Return the [x, y] coordinate for the center point of the cell that contains the specified text.  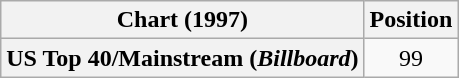
Position [411, 20]
US Top 40/Mainstream (Billboard) [182, 58]
Chart (1997) [182, 20]
99 [411, 58]
